Output the (x, y) coordinate of the center of the cell containing the given text.  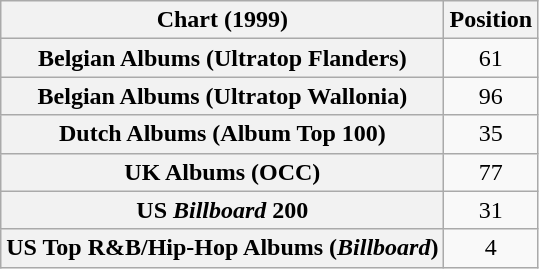
US Billboard 200 (222, 210)
4 (491, 248)
31 (491, 210)
77 (491, 172)
35 (491, 134)
UK Albums (OCC) (222, 172)
Dutch Albums (Album Top 100) (222, 134)
61 (491, 58)
Position (491, 20)
Chart (1999) (222, 20)
Belgian Albums (Ultratop Flanders) (222, 58)
96 (491, 96)
US Top R&B/Hip-Hop Albums (Billboard) (222, 248)
Belgian Albums (Ultratop Wallonia) (222, 96)
